Output the [x, y] coordinate of the center of the cell containing the given text.  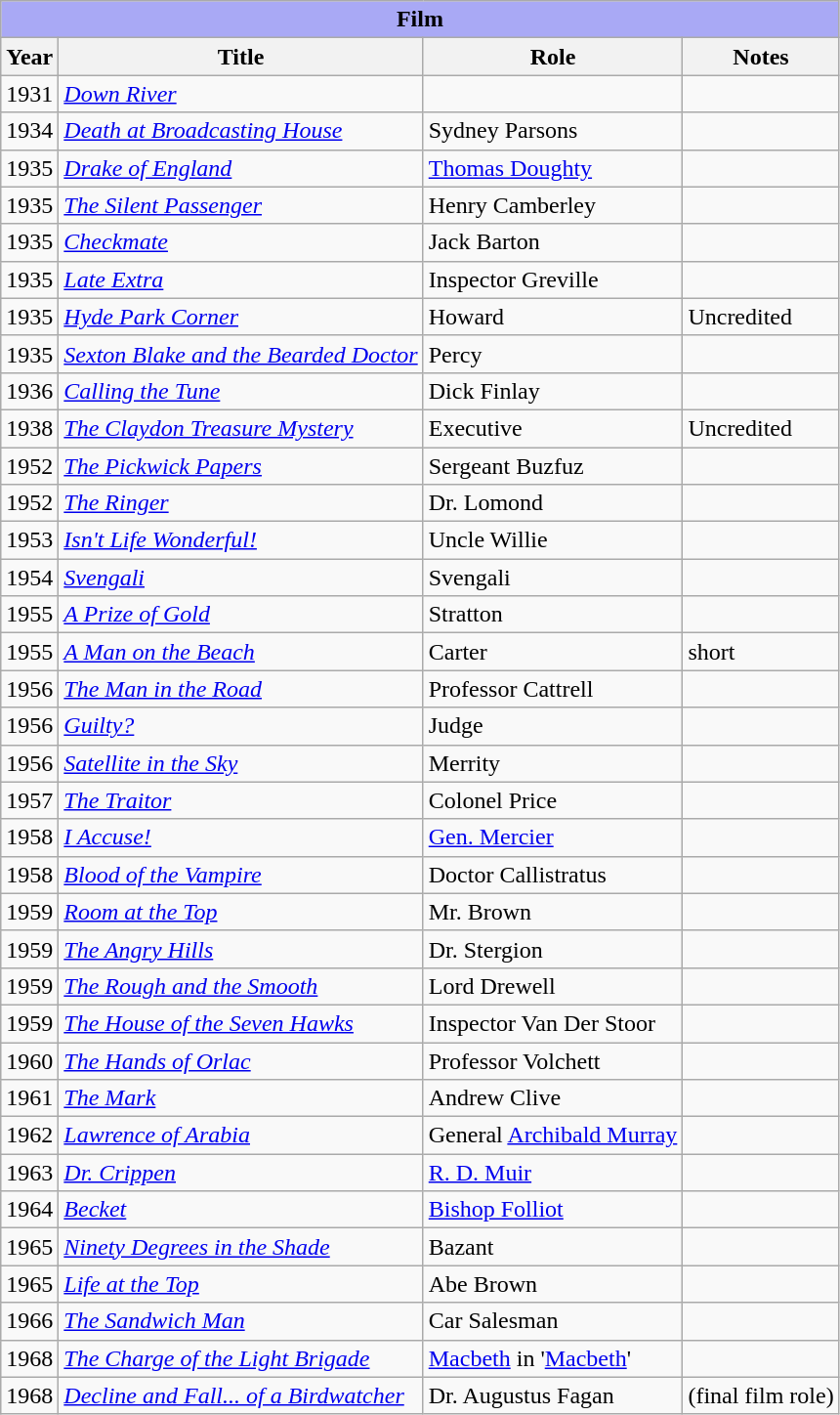
The Silent Passenger [240, 205]
Down River [240, 94]
Role [553, 57]
1954 [29, 578]
Hyde Park Corner [240, 317]
Becket [240, 1210]
Dr. Lomond [553, 503]
Isn't Life Wonderful! [240, 540]
Professor Volchett [553, 1060]
Doctor Callistratus [553, 875]
Professor Cattrell [553, 689]
Satellite in the Sky [240, 763]
Sydney Parsons [553, 131]
Macbeth in 'Macbeth' [553, 1358]
Sergeant Buzfuz [553, 466]
The Pickwick Papers [240, 466]
Henry Camberley [553, 205]
Title [240, 57]
General Archibald Murray [553, 1136]
Jack Barton [553, 242]
1934 [29, 131]
1963 [29, 1173]
1953 [29, 540]
Mr. Brown [553, 912]
Drake of England [240, 168]
Dick Finlay [553, 391]
Sexton Blake and the Bearded Doctor [240, 354]
The Traitor [240, 800]
Dr. Augustus Fagan [553, 1395]
Late Extra [240, 279]
Year [29, 57]
Death at Broadcasting House [240, 131]
1957 [29, 800]
Ninety Degrees in the Shade [240, 1247]
Gen. Mercier [553, 837]
Carter [553, 652]
Blood of the Vampire [240, 875]
The House of the Seven Hawks [240, 1023]
Dr. Stergion [553, 949]
The Ringer [240, 503]
The Mark [240, 1098]
Dr. Crippen [240, 1173]
The Rough and the Smooth [240, 986]
Inspector Van Der Stoor [553, 1023]
1966 [29, 1321]
1962 [29, 1136]
Car Salesman [553, 1321]
The Sandwich Man [240, 1321]
Stratton [553, 615]
Checkmate [240, 242]
1938 [29, 428]
Thomas Doughty [553, 168]
Merrity [553, 763]
Lawrence of Arabia [240, 1136]
Guilty? [240, 726]
R. D. Muir [553, 1173]
The Charge of the Light Brigade [240, 1358]
Percy [553, 354]
The Claydon Treasure Mystery [240, 428]
short [761, 652]
Abe Brown [553, 1284]
Film [420, 20]
A Prize of Gold [240, 615]
Howard [553, 317]
A Man on the Beach [240, 652]
Andrew Clive [553, 1098]
Room at the Top [240, 912]
I Accuse! [240, 837]
The Man in the Road [240, 689]
Notes [761, 57]
Judge [553, 726]
(final film role) [761, 1395]
Uncle Willie [553, 540]
Calling the Tune [240, 391]
Executive [553, 428]
1936 [29, 391]
1931 [29, 94]
1964 [29, 1210]
The Hands of Orlac [240, 1060]
Colonel Price [553, 800]
1960 [29, 1060]
Life at the Top [240, 1284]
1961 [29, 1098]
Lord Drewell [553, 986]
The Angry Hills [240, 949]
Decline and Fall... of a Birdwatcher [240, 1395]
Bazant [553, 1247]
Inspector Greville [553, 279]
Bishop Folliot [553, 1210]
